Find where the given text appears and provide that cell's center as (x, y) coordinate. 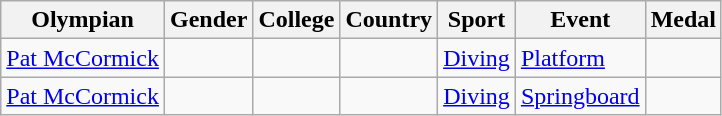
College (296, 20)
Platform (580, 58)
Gender (208, 20)
Olympian (83, 20)
Medal (683, 20)
Country (389, 20)
Springboard (580, 96)
Sport (477, 20)
Event (580, 20)
